Determine the [X, Y] coordinate at the center of the cell enclosing the given text.  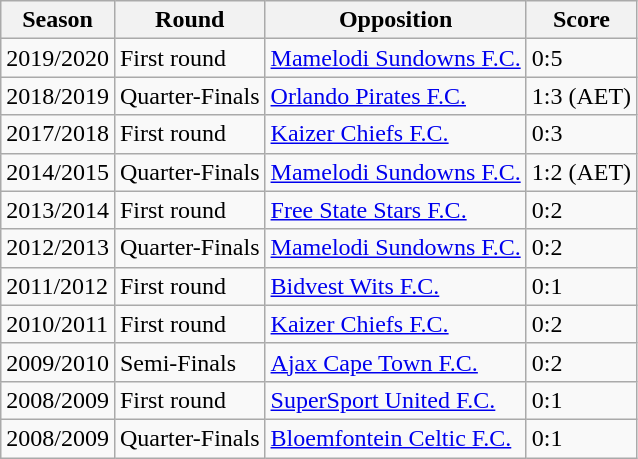
Opposition [396, 20]
Free State Stars F.C. [396, 210]
1:2 (AET) [581, 172]
Score [581, 20]
SuperSport United F.C. [396, 400]
Bidvest Wits F.C. [396, 286]
0:5 [581, 58]
Orlando Pirates F.C. [396, 96]
2009/2010 [58, 362]
Bloemfontein Celtic F.C. [396, 438]
Round [190, 20]
2012/2013 [58, 248]
2018/2019 [58, 96]
2014/2015 [58, 172]
2010/2011 [58, 324]
2013/2014 [58, 210]
2017/2018 [58, 134]
Semi-Finals [190, 362]
Season [58, 20]
0:3 [581, 134]
Ajax Cape Town F.C. [396, 362]
2011/2012 [58, 286]
2019/2020 [58, 58]
1:3 (AET) [581, 96]
